Determine the [X, Y] coordinate at the center of the cell enclosing the given text.  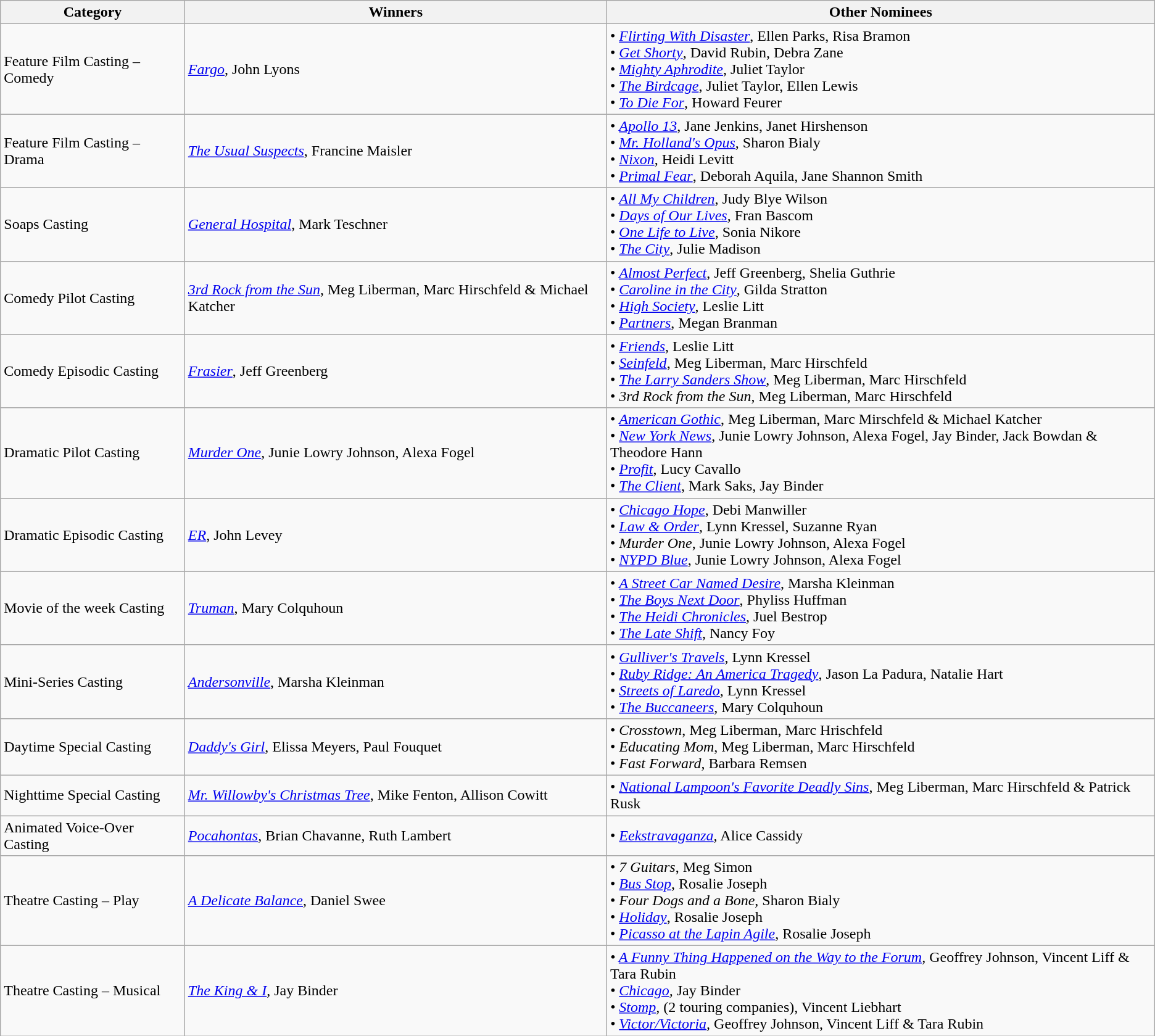
Pocahontas, Brian Chavanne, Ruth Lambert [395, 835]
• Apollo 13, Jane Jenkins, Janet Hirshenson• Mr. Holland's Opus, Sharon Bialy• Nixon, Heidi Levitt• Primal Fear, Deborah Aquila, Jane Shannon Smith [880, 151]
Daytime Special Casting [93, 747]
• A Street Car Named Desire, Marsha Kleinman• The Boys Next Door, Phyliss Huffman• The Heidi Chronicles, Juel Bestrop• The Late Shift, Nancy Foy [880, 608]
Comedy Pilot Casting [93, 297]
Dramatic Episodic Casting [93, 534]
Comedy Episodic Casting [93, 371]
Feature Film Casting – Drama [93, 151]
Andersonville, Marsha Kleinman [395, 681]
Mr. Willowby's Christmas Tree, Mike Fenton, Allison Cowitt [395, 795]
3rd Rock from the Sun, Meg Liberman, Marc Hirschfeld & Michael Katcher [395, 297]
Frasier, Jeff Greenberg [395, 371]
• Crosstown, Meg Liberman, Marc Hrischfeld• Educating Mom, Meg Liberman, Marc Hirschfeld• Fast Forward, Barbara Remsen [880, 747]
Nighttime Special Casting [93, 795]
Theatre Casting – Play [93, 901]
ER, John Levey [395, 534]
Daddy's Girl, Elissa Meyers, Paul Fouquet [395, 747]
• All My Children, Judy Blye Wilson• Days of Our Lives, Fran Bascom• One Life to Live, Sonia Nikore• The City, Julie Madison [880, 225]
Fargo, John Lyons [395, 69]
Truman, Mary Colquhoun [395, 608]
Feature Film Casting – Comedy [93, 69]
Theatre Casting – Musical [93, 991]
The Usual Suspects, Francine Maisler [395, 151]
General Hospital, Mark Teschner [395, 225]
Winners [395, 12]
• Almost Perfect, Jeff Greenberg, Shelia Guthrie• Caroline in the City, Gilda Stratton• High Society, Leslie Litt• Partners, Megan Branman [880, 297]
Murder One, Junie Lowry Johnson, Alexa Fogel [395, 453]
Dramatic Pilot Casting [93, 453]
The King & I, Jay Binder [395, 991]
A Delicate Balance, Daniel Swee [395, 901]
Soaps Casting [93, 225]
• National Lampoon's Favorite Deadly Sins, Meg Liberman, Marc Hirschfeld & Patrick Rusk [880, 795]
Mini-Series Casting [93, 681]
Animated Voice-Over Casting [93, 835]
Category [93, 12]
• Eekstravaganza, Alice Cassidy [880, 835]
Movie of the week Casting [93, 608]
Other Nominees [880, 12]
